Detect which cell encompasses the target text, then output its (x, y) center coordinate. 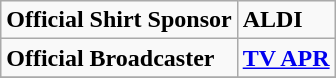
Official Shirt Sponsor (119, 20)
Official Broadcaster (119, 58)
TV APR (286, 58)
ALDI (286, 20)
